Pinpoint the cell where the given text exists, returning its (x, y) midpoint coordinate. 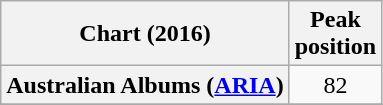
Chart (2016) (145, 34)
82 (335, 85)
Peak position (335, 34)
Australian Albums (ARIA) (145, 85)
